Locate the cell with the specified text and output its [X, Y] center coordinate. 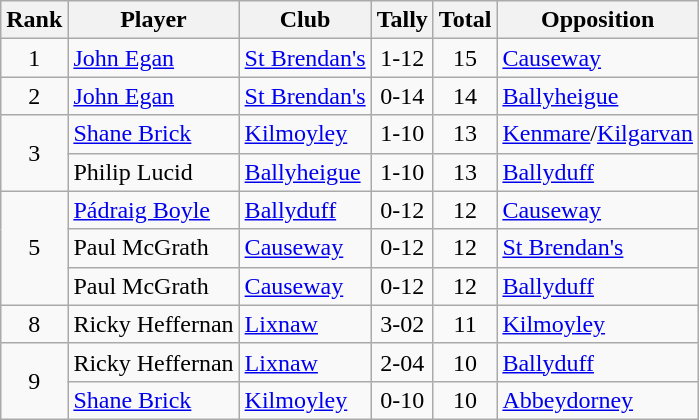
Opposition [598, 20]
5 [34, 248]
1-12 [402, 58]
Philip Lucid [154, 172]
15 [465, 58]
11 [465, 324]
14 [465, 96]
9 [34, 381]
3-02 [402, 324]
Player [154, 20]
Rank [34, 20]
0-10 [402, 400]
Tally [402, 20]
Kenmare/Kilgarvan [598, 134]
8 [34, 324]
0-14 [402, 96]
Total [465, 20]
3 [34, 153]
Pádraig Boyle [154, 210]
Abbeydorney [598, 400]
2-04 [402, 362]
2 [34, 96]
1 [34, 58]
Club [305, 20]
